Detect which cell encompasses the target text, then output its (x, y) center coordinate. 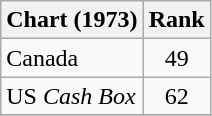
Rank (176, 20)
US Cash Box (72, 96)
Canada (72, 58)
62 (176, 96)
49 (176, 58)
Chart (1973) (72, 20)
